Identify which cell holds the provided text, then report its (X, Y) central coordinate. 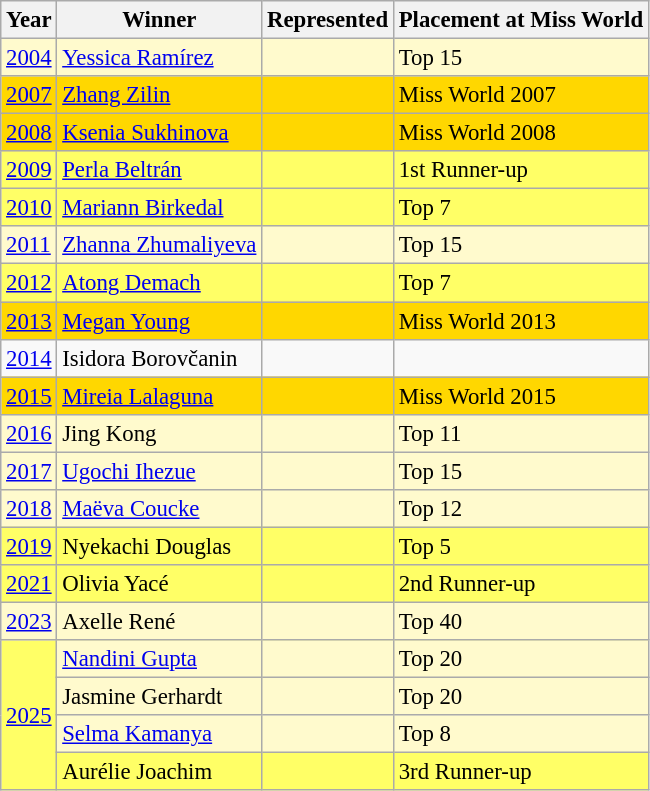
Placement at Miss World (520, 20)
Perla Beltrán (160, 170)
Top 40 (520, 621)
2018 (29, 509)
2008 (29, 133)
Represented (328, 20)
Nandini Gupta (160, 659)
2009 (29, 170)
Aurélie Joachim (160, 772)
2013 (29, 321)
Miss World 2008 (520, 133)
Nyekachi Douglas (160, 546)
Ugochi Ihezue (160, 471)
3rd Runner-up (520, 772)
Mariann Birkedal (160, 208)
2019 (29, 546)
2011 (29, 245)
Jing Kong (160, 433)
Olivia Yacé (160, 584)
2016 (29, 433)
2021 (29, 584)
2017 (29, 471)
Mireia Lalaguna (160, 396)
2012 (29, 283)
Top 8 (520, 734)
Axelle René (160, 621)
Zhang Zilin (160, 95)
2015 (29, 396)
Miss World 2007 (520, 95)
Megan Young (160, 321)
2004 (29, 58)
Isidora Borovčanin (160, 358)
Top 11 (520, 433)
Winner (160, 20)
2nd Runner-up (520, 584)
Jasmine Gerhardt (160, 697)
Top 12 (520, 509)
2014 (29, 358)
Miss World 2015 (520, 396)
Ksenia Sukhinova (160, 133)
2010 (29, 208)
Miss World 2013 (520, 321)
Selma Kamanya (160, 734)
2025 (29, 715)
Yessica Ramírez (160, 58)
Zhanna Zhumaliyeva (160, 245)
2007 (29, 95)
Atong Demach (160, 283)
1st Runner-up (520, 170)
Year (29, 20)
2023 (29, 621)
Top 5 (520, 546)
Maëva Coucke (160, 509)
